Detect which cell encompasses the target text, then output its (X, Y) center coordinate. 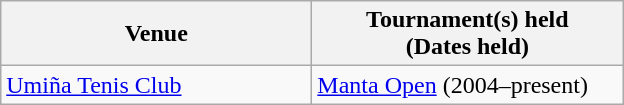
Umiña Tenis Club (156, 85)
Tournament(s) held(Dates held) (468, 34)
Manta Open (2004–present) (468, 85)
Venue (156, 34)
